Return (x, y) of the center of cell containing provided text 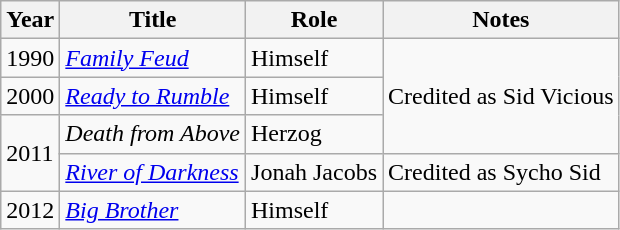
Role (314, 20)
Title (153, 20)
Family Feud (153, 58)
1990 (30, 58)
Big Brother (153, 210)
2012 (30, 210)
Jonah Jacobs (314, 172)
Notes (502, 20)
Credited as Sid Vicious (502, 96)
Ready to Rumble (153, 96)
Year (30, 20)
Herzog (314, 134)
Credited as Sycho Sid (502, 172)
2000 (30, 96)
Death from Above (153, 134)
2011 (30, 153)
River of Darkness (153, 172)
